Determine the [X, Y] coordinate at the center of the cell enclosing the given text.  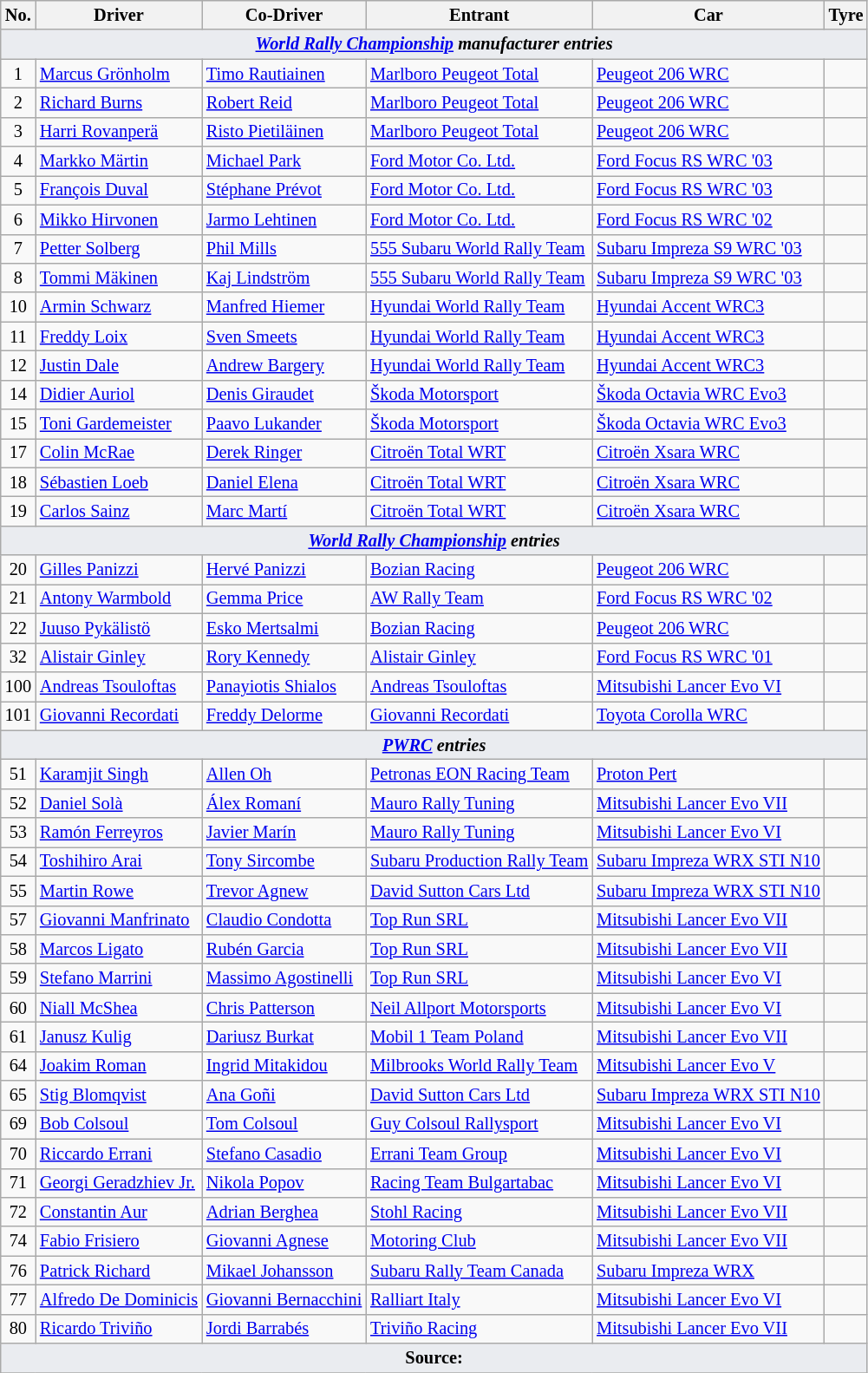
Source: [434, 1358]
1 [18, 74]
Niall McShea [119, 1008]
Racing Team Bulgartabac [479, 1183]
Derek Ringer [284, 453]
17 [18, 453]
Daniel Elena [284, 482]
Giovanni Bernacchini [284, 1299]
19 [18, 511]
20 [18, 570]
Ana Goñi [284, 1095]
Motoring Club [479, 1241]
Sébastien Loeb [119, 482]
Fabio Frisiero [119, 1241]
Claudio Condotta [284, 920]
Mobil 1 Team Poland [479, 1036]
54 [18, 861]
51 [18, 774]
Janusz Kulig [119, 1036]
57 [18, 920]
77 [18, 1299]
Toyota Corolla WRC [708, 716]
Antony Warmbold [119, 598]
74 [18, 1241]
11 [18, 337]
Ralliart Italy [479, 1299]
Markko Märtin [119, 161]
Esko Mertsalmi [284, 628]
Proton Pert [708, 774]
Manfred Hiemer [284, 307]
Karamjit Singh [119, 774]
François Duval [119, 190]
7 [18, 249]
Tony Sircombe [284, 861]
8 [18, 278]
Andrew Bargery [284, 365]
Subaru Production Rally Team [479, 861]
Stefano Casadio [284, 1154]
Armin Schwarz [119, 307]
101 [18, 716]
52 [18, 803]
Álex Romaní [284, 803]
80 [18, 1329]
Carlos Sainz [119, 511]
Rory Kennedy [284, 657]
Bob Colsoul [119, 1124]
59 [18, 978]
Didier Auriol [119, 395]
72 [18, 1212]
PWRC entries [434, 745]
Milbrooks World Rally Team [479, 1066]
Kaj Lindström [284, 278]
Petter Solberg [119, 249]
Paavo Lukander [284, 424]
Gemma Price [284, 598]
Trevor Agnew [284, 891]
Stig Blomqvist [119, 1095]
Neil Allport Motorsports [479, 1008]
Allen Oh [284, 774]
Alfredo De Dominicis [119, 1299]
Triviño Racing [479, 1329]
Tyre [846, 15]
70 [18, 1154]
Hervé Panizzi [284, 570]
Guy Colsoul Rallysport [479, 1124]
Ingrid Mitakidou [284, 1066]
World Rally Championship manufacturer entries [434, 44]
Daniel Solà [119, 803]
Subaru Impreza WRX [708, 1271]
Javier Marín [284, 833]
Patrick Richard [119, 1271]
Entrant [479, 15]
Adrian Berghea [284, 1212]
Stéphane Prévot [284, 190]
Constantin Aur [119, 1212]
Jarmo Lehtinen [284, 219]
Mikael Johansson [284, 1271]
Joakim Roman [119, 1066]
Driver [119, 15]
61 [18, 1036]
6 [18, 219]
21 [18, 598]
Car [708, 15]
Justin Dale [119, 365]
Ramón Ferreyros [119, 833]
76 [18, 1271]
Colin McRae [119, 453]
Rubén Garcia [284, 949]
5 [18, 190]
64 [18, 1066]
Phil Mills [284, 249]
32 [18, 657]
22 [18, 628]
Mikko Hirvonen [119, 219]
Tommi Mäkinen [119, 278]
Jordi Barrabés [284, 1329]
3 [18, 132]
55 [18, 891]
Harri Rovanperä [119, 132]
Martin Rowe [119, 891]
Giovanni Agnese [284, 1241]
15 [18, 424]
Michael Park [284, 161]
53 [18, 833]
12 [18, 365]
Marcus Grönholm [119, 74]
No. [18, 15]
18 [18, 482]
Ricardo Triviño [119, 1329]
Risto Pietiläinen [284, 132]
Toni Gardemeister [119, 424]
Dariusz Burkat [284, 1036]
Ford Focus RS WRC '01 [708, 657]
Timo Rautiainen [284, 74]
Nikola Popov [284, 1183]
Chris Patterson [284, 1008]
14 [18, 395]
71 [18, 1183]
2 [18, 102]
69 [18, 1124]
Robert Reid [284, 102]
Subaru Rally Team Canada [479, 1271]
Petronas EON Racing Team [479, 774]
Riccardo Errani [119, 1154]
Massimo Agostinelli [284, 978]
Errani Team Group [479, 1154]
Gilles Panizzi [119, 570]
4 [18, 161]
Tom Colsoul [284, 1124]
Giovanni Manfrinato [119, 920]
60 [18, 1008]
Sven Smeets [284, 337]
Freddy Delorme [284, 716]
Denis Giraudet [284, 395]
Stefano Marrini [119, 978]
Mitsubishi Lancer Evo V [708, 1066]
Panayiotis Shialos [284, 686]
Freddy Loix [119, 337]
100 [18, 686]
Marcos Ligato [119, 949]
Co-Driver [284, 15]
65 [18, 1095]
10 [18, 307]
AW Rally Team [479, 598]
Toshihiro Arai [119, 861]
58 [18, 949]
Marc Martí [284, 511]
Juuso Pykälistö [119, 628]
World Rally Championship entries [434, 540]
Georgi Geradzhiev Jr. [119, 1183]
Stohl Racing [479, 1212]
Richard Burns [119, 102]
